Extract the (X, Y) coordinate from the center of the cell holding the provided text.  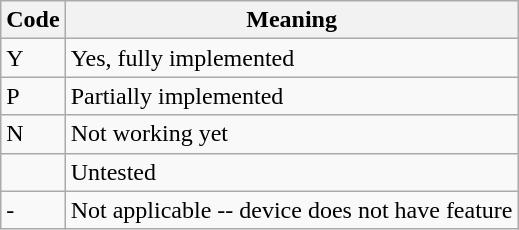
Not applicable -- device does not have feature (292, 210)
Untested (292, 172)
Code (33, 20)
- (33, 210)
Not working yet (292, 134)
Meaning (292, 20)
P (33, 96)
Partially implemented (292, 96)
N (33, 134)
Y (33, 58)
Yes, fully implemented (292, 58)
